Return [X, Y] of the center of cell containing provided text 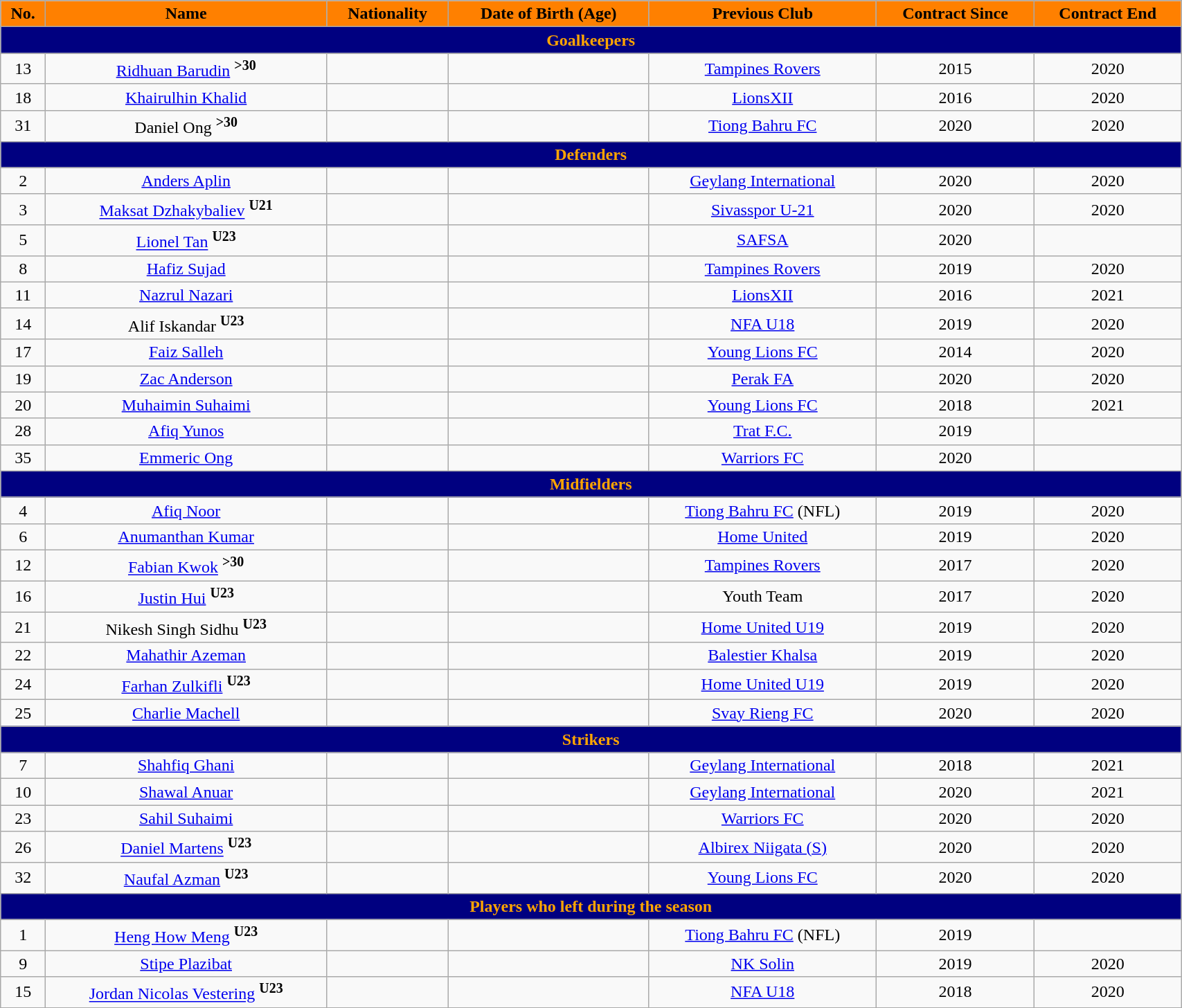
28 [24, 431]
22 [24, 656]
SAFSA [762, 241]
32 [24, 878]
Emmeric Ong [186, 458]
Muhaimin Suhaimi [186, 405]
Shahfiq Ghani [186, 766]
Hafiz Sujad [186, 269]
25 [24, 713]
2015 [956, 69]
Fabian Kwok >30 [186, 565]
13 [24, 69]
16 [24, 597]
Daniel Martens U23 [186, 847]
12 [24, 565]
4 [24, 510]
Name [186, 14]
Contract Since [956, 14]
Perak FA [762, 379]
21 [24, 627]
35 [24, 458]
Nazrul Nazari [186, 295]
Home United [762, 537]
Heng How Meng U23 [186, 935]
26 [24, 847]
18 [24, 97]
Anumanthan Kumar [186, 537]
Goalkeepers [591, 40]
Players who left during the season [591, 906]
Tiong Bahru FC [762, 126]
Anders Aplin [186, 181]
Shawal Anuar [186, 792]
NK Solin [762, 964]
31 [24, 126]
Farhan Zulkifli U23 [186, 684]
Albirex Niigata (S) [762, 847]
Ridhuan Barudin >30 [186, 69]
Naufal Azman U23 [186, 878]
11 [24, 295]
Midfielders [591, 484]
14 [24, 324]
Defenders [591, 154]
Contract End [1108, 14]
2 [24, 181]
7 [24, 766]
9 [24, 964]
Mahathir Azeman [186, 656]
Strikers [591, 739]
Khairulhin Khalid [186, 97]
20 [24, 405]
Svay Rieng FC [762, 713]
Balestier Khalsa [762, 656]
Afiq Noor [186, 510]
8 [24, 269]
Jordan Nicolas Vestering U23 [186, 993]
17 [24, 352]
24 [24, 684]
Alif Iskandar U23 [186, 324]
Charlie Machell [186, 713]
23 [24, 818]
Previous Club [762, 14]
6 [24, 537]
Maksat Dzhakybaliev U21 [186, 209]
Sahil Suhaimi [186, 818]
2014 [956, 352]
Lionel Tan U23 [186, 241]
1 [24, 935]
Trat F.C. [762, 431]
Sivasspor U-21 [762, 209]
Afiq Yunos [186, 431]
Date of Birth (Age) [548, 14]
Youth Team [762, 597]
Justin Hui U23 [186, 597]
Daniel Ong >30 [186, 126]
Nikesh Singh Sidhu U23 [186, 627]
5 [24, 241]
Nationality [388, 14]
10 [24, 792]
Stipe Plazibat [186, 964]
No. [24, 14]
Zac Anderson [186, 379]
Faiz Salleh [186, 352]
15 [24, 993]
19 [24, 379]
3 [24, 209]
